Identify which cell holds the provided text, then report its [x, y] central coordinate. 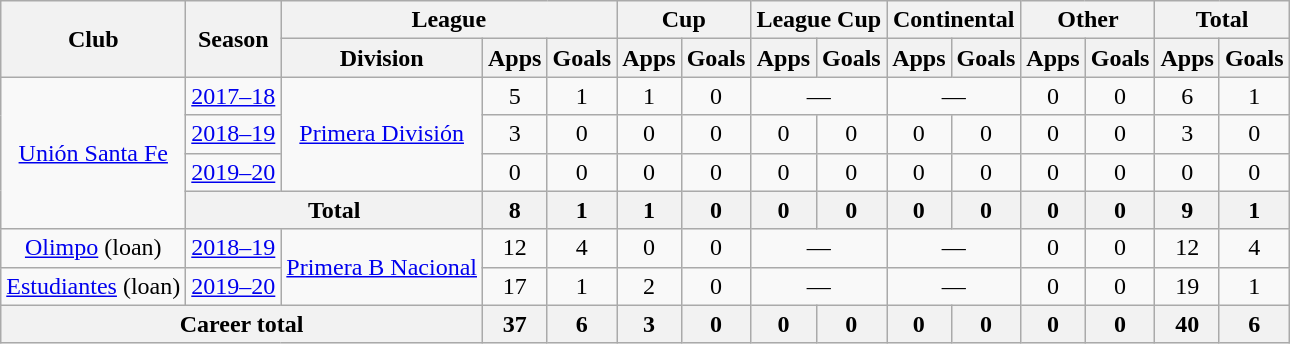
Olimpo (loan) [94, 248]
Cup [684, 20]
Club [94, 39]
Division [382, 58]
37 [515, 324]
Other [1088, 20]
Continental [954, 20]
2 [649, 286]
Primera B Nacional [382, 267]
5 [515, 96]
League Cup [819, 20]
9 [1187, 210]
2017–18 [234, 96]
Unión Santa Fe [94, 153]
Season [234, 39]
Career total [242, 324]
40 [1187, 324]
Estudiantes (loan) [94, 286]
17 [515, 286]
8 [515, 210]
League [449, 20]
19 [1187, 286]
Primera División [382, 134]
